Return the (X, Y) coordinate for the center point of the cell that contains the specified text.  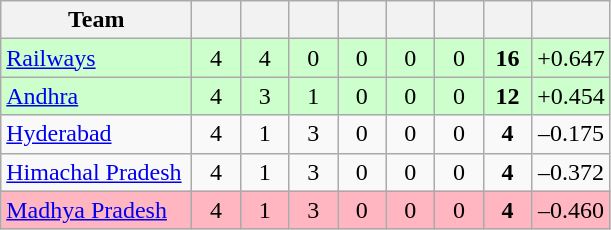
+0.647 (572, 58)
Hyderabad (96, 134)
Andhra (96, 96)
–0.460 (572, 210)
Railways (96, 58)
16 (508, 58)
Himachal Pradesh (96, 172)
–0.372 (572, 172)
+0.454 (572, 96)
Madhya Pradesh (96, 210)
12 (508, 96)
Team (96, 20)
–0.175 (572, 134)
